Capture the cell that displays the provided text and extract its [x, y] central coordinate. 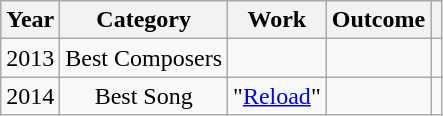
Work [278, 20]
2014 [30, 96]
2013 [30, 58]
Outcome [378, 20]
Year [30, 20]
Best Composers [144, 58]
"Reload" [278, 96]
Category [144, 20]
Best Song [144, 96]
